Provide the (x, y) coordinate of the cell's center where the given text is located.  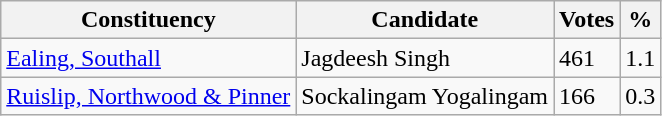
Sockalingam Yogalingam (425, 96)
Ruislip, Northwood & Pinner (148, 96)
461 (587, 58)
Constituency (148, 20)
166 (587, 96)
Jagdeesh Singh (425, 58)
% (640, 20)
Votes (587, 20)
Ealing, Southall (148, 58)
Candidate (425, 20)
1.1 (640, 58)
0.3 (640, 96)
